Output the [x, y] coordinate of the center of the cell containing the given text.  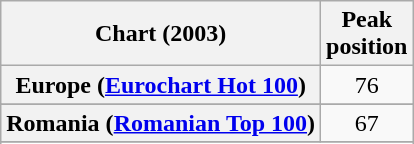
Romania (Romanian Top 100) [161, 123]
Peakposition [367, 34]
Chart (2003) [161, 34]
76 [367, 85]
67 [367, 123]
Europe (Eurochart Hot 100) [161, 85]
